Determine the [X, Y] coordinate at the center of the cell enclosing the given text.  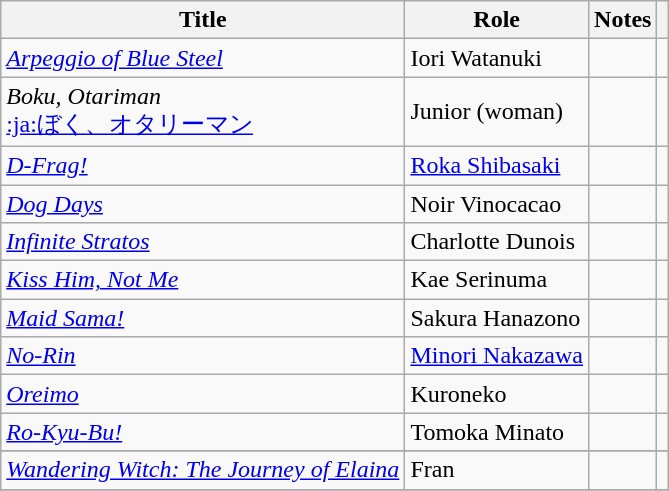
Infinite Stratos [203, 242]
Kiss Him, Not Me [203, 280]
Junior (woman) [497, 112]
Roka Shibasaki [497, 165]
Iori Watanuki [497, 58]
Oreimo [203, 394]
Title [203, 20]
Boku, Otariman:ja:ぼく、オタリーマン [203, 112]
Minori Nakazawa [497, 356]
Maid Sama! [203, 318]
Fran [497, 470]
Tomoka Minato [497, 432]
Charlotte Dunois [497, 242]
Kuroneko [497, 394]
Noir Vinocacao [497, 203]
Ro-Kyu-Bu! [203, 432]
Sakura Hanazono [497, 318]
Notes [623, 20]
Arpeggio of Blue Steel [203, 58]
No-Rin [203, 356]
D-Frag! [203, 165]
Role [497, 20]
Kae Serinuma [497, 280]
Dog Days [203, 203]
Wandering Witch: The Journey of Elaina [203, 470]
